Capture the cell that displays the provided text and extract its (X, Y) central coordinate. 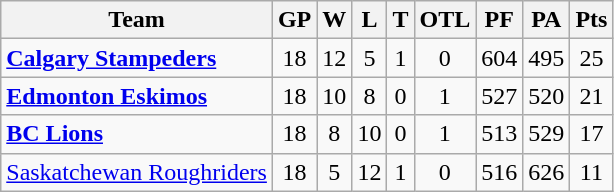
PF (500, 20)
Saskatchewan Roughriders (137, 172)
626 (546, 172)
21 (592, 96)
604 (500, 58)
OTL (445, 20)
W (334, 20)
BC Lions (137, 134)
Edmonton Eskimos (137, 96)
527 (500, 96)
513 (500, 134)
Calgary Stampeders (137, 58)
Team (137, 20)
529 (546, 134)
25 (592, 58)
495 (546, 58)
520 (546, 96)
11 (592, 172)
L (370, 20)
PA (546, 20)
17 (592, 134)
GP (294, 20)
T (400, 20)
Pts (592, 20)
516 (500, 172)
